Return (x, y) of the center of cell containing provided text 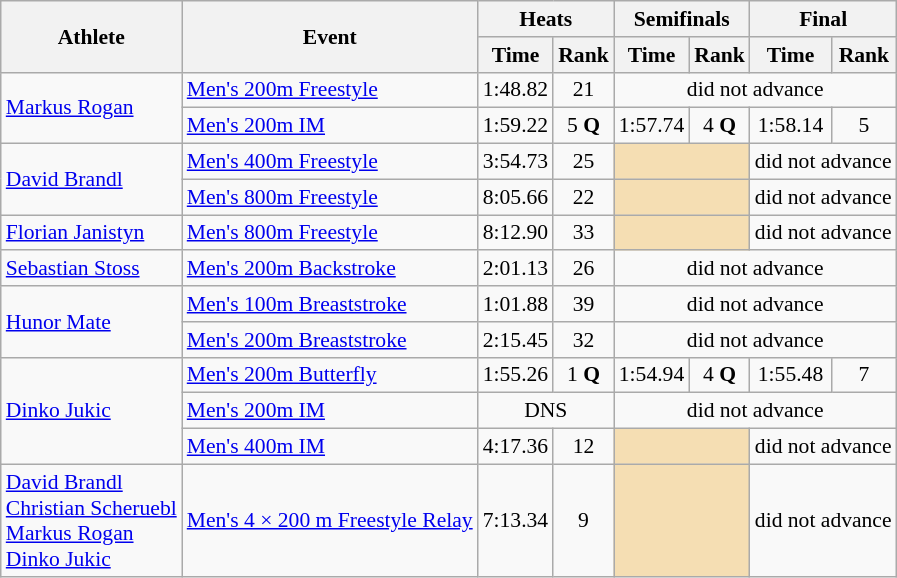
Men's 100m Breaststroke (330, 304)
Men's 400m IM (330, 447)
Men's 200m Backstroke (330, 269)
Final (824, 19)
12 (584, 447)
Heats (546, 19)
22 (584, 197)
21 (584, 90)
1:58.14 (790, 126)
32 (584, 340)
2:01.13 (516, 269)
1:01.88 (516, 304)
25 (584, 162)
1:55.48 (790, 375)
1:57.74 (652, 126)
Men's 200m Freestyle (330, 90)
1:55.26 (516, 375)
33 (584, 233)
David BrandlChristian ScherueblMarkus RoganDinko Jukic (92, 520)
5 (864, 126)
5 Q (584, 126)
Sebastian Stoss (92, 269)
4:17.36 (516, 447)
Men's 200m Butterfly (330, 375)
David Brandl (92, 180)
26 (584, 269)
39 (584, 304)
DNS (546, 411)
2:15.45 (516, 340)
Semifinals (682, 19)
8:12.90 (516, 233)
8:05.66 (516, 197)
Men's 400m Freestyle (330, 162)
Men's 4 × 200 m Freestyle Relay (330, 520)
7:13.34 (516, 520)
Markus Rogan (92, 108)
7 (864, 375)
1 Q (584, 375)
Hunor Mate (92, 322)
3:54.73 (516, 162)
Florian Janistyn (92, 233)
Men's 200m Breaststroke (330, 340)
9 (584, 520)
1:59.22 (516, 126)
Athlete (92, 36)
Event (330, 36)
1:48.82 (516, 90)
1:54.94 (652, 375)
Dinko Jukic (92, 410)
